For the text-containing cell, return its midpoint in [X, Y] coordinate format. 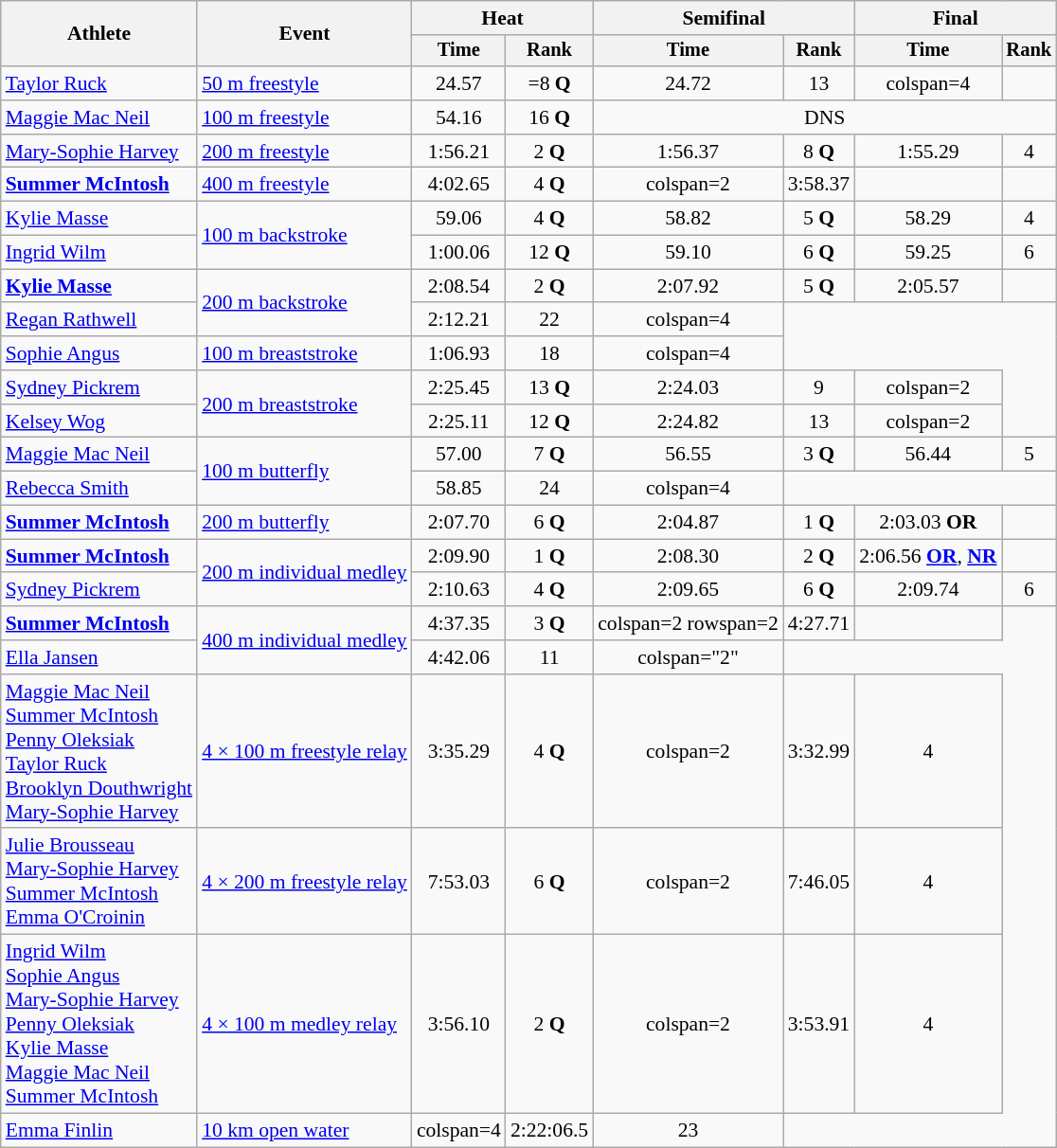
200 m freestyle [305, 152]
3:32.99 [818, 752]
=8 Q [549, 83]
5 [1030, 455]
4:37.35 [458, 623]
1:06.93 [458, 353]
Kelsey Wog [99, 422]
2:05.57 [928, 286]
Final [955, 18]
2:08.54 [458, 286]
9 [818, 387]
59.10 [688, 253]
Taylor Ruck [99, 83]
56.44 [928, 455]
58.85 [458, 489]
56.55 [688, 455]
58.29 [928, 219]
59.25 [928, 253]
3:56.10 [458, 1025]
3:35.29 [458, 752]
57.00 [458, 455]
colspan="2" [688, 657]
Event [305, 34]
24 [549, 489]
2:04.87 [688, 523]
200 m butterfly [305, 523]
Ingrid WilmSophie AngusMary-Sophie HarveyPenny OleksiakKylie MasseMaggie Mac NeilSummer McIntosh [99, 1025]
200 m individual medley [305, 572]
Semifinal [724, 18]
Athlete [99, 34]
2:10.63 [458, 590]
58.82 [688, 219]
Rebecca Smith [99, 489]
50 m freestyle [305, 83]
22 [549, 320]
2:07.92 [688, 286]
2:09.90 [458, 556]
200 m backstroke [305, 303]
59.06 [458, 219]
4 × 100 m freestyle relay [305, 752]
4 × 200 m freestyle relay [305, 882]
2:09.74 [928, 590]
2:07.70 [458, 523]
1:56.21 [458, 152]
400 m individual medley [305, 640]
54.16 [458, 117]
1:00.06 [458, 253]
2:25.11 [458, 422]
24.57 [458, 83]
100 m freestyle [305, 117]
Ingrid Wilm [99, 253]
2:06.56 OR, NR [928, 556]
2:24.82 [688, 422]
7 Q [549, 455]
7:46.05 [818, 882]
200 m breaststroke [305, 404]
2:08.30 [688, 556]
4 × 100 m medley relay [305, 1025]
2:22:06.5 [549, 1131]
13 Q [549, 387]
2:12.21 [458, 320]
3:58.37 [818, 185]
Ella Jansen [99, 657]
100 m breaststroke [305, 353]
2:09.65 [688, 590]
10 km open water [305, 1131]
Maggie Mac NeilSummer McIntoshPenny OleksiakTaylor RuckBrooklyn DouthwrightMary-Sophie Harvey [99, 752]
Regan Rathwell [99, 320]
Heat [502, 18]
100 m backstroke [305, 235]
Emma Finlin [99, 1131]
11 [549, 657]
400 m freestyle [305, 185]
100 m butterfly [305, 472]
23 [688, 1131]
16 Q [549, 117]
3:53.91 [818, 1025]
Julie BrousseauMary-Sophie HarveySummer McIntoshEmma O'Croinin [99, 882]
DNS [824, 117]
2:25.45 [458, 387]
18 [549, 353]
colspan=2 rowspan=2 [688, 623]
24.72 [688, 83]
Mary-Sophie Harvey [99, 152]
7:53.03 [458, 882]
4:27.71 [818, 623]
4:42.06 [458, 657]
2:24.03 [688, 387]
8 Q [818, 152]
2:03.03 OR [928, 523]
4:02.65 [458, 185]
Sophie Angus [99, 353]
1:55.29 [928, 152]
1:56.37 [688, 152]
